Return the [x, y] coordinate for the center point of the cell that contains the specified text.  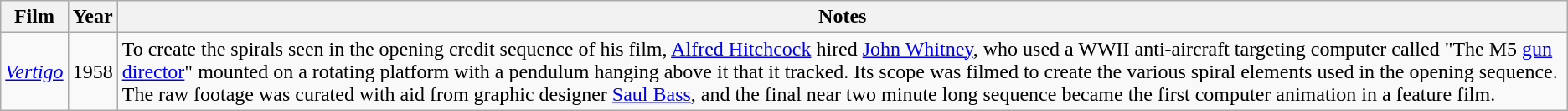
Notes [843, 17]
1958 [92, 71]
Film [34, 17]
Year [92, 17]
Vertigo [34, 71]
